Pinpoint the cell where the given text exists, returning its [X, Y] midpoint coordinate. 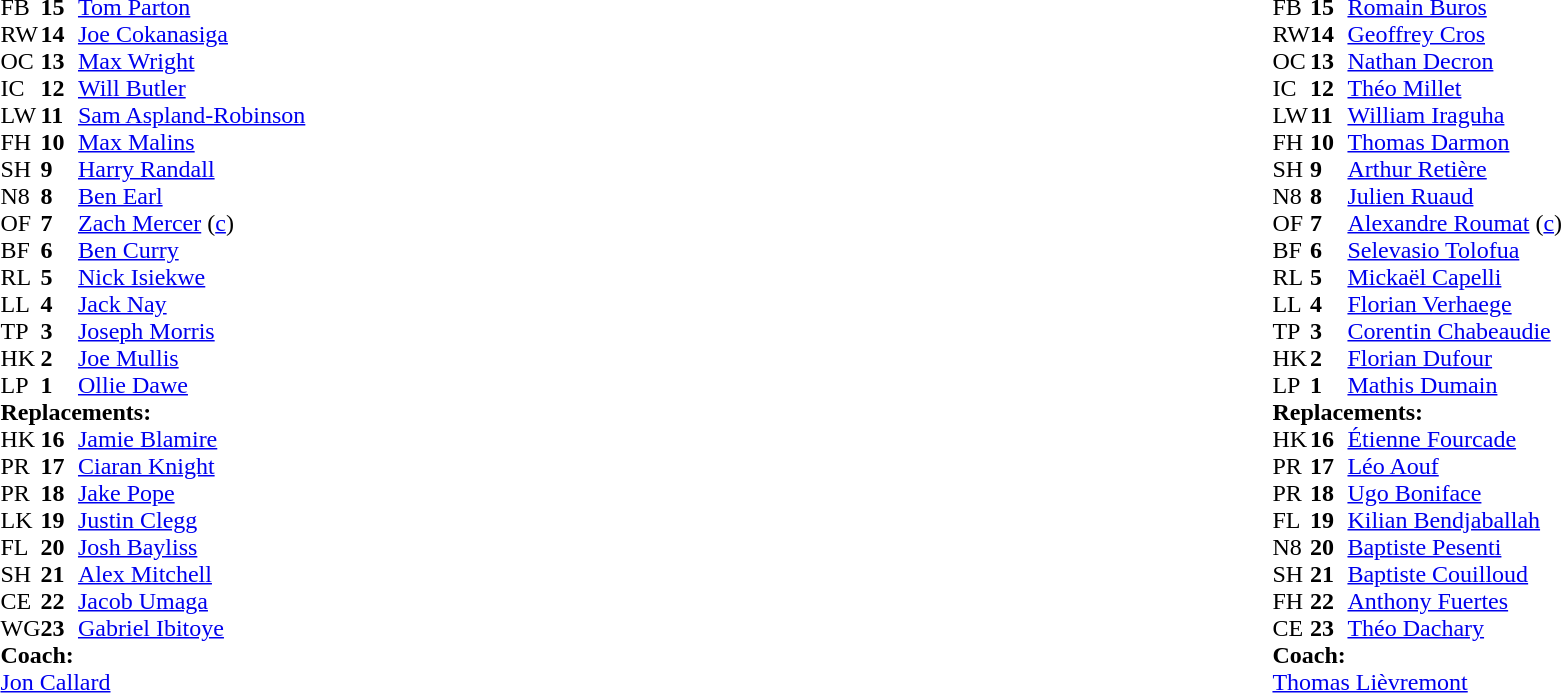
LK [20, 520]
Will Butler [192, 88]
Jake Pope [192, 494]
Max Wright [192, 62]
Ciaran Knight [192, 466]
Joe Cokanasiga [192, 34]
Coach: [152, 656]
Justin Clegg [192, 520]
Alex Mitchell [192, 574]
Max Malins [192, 142]
Jack Nay [192, 304]
Ben Earl [192, 196]
Jacob Umaga [192, 602]
Nick Isiekwe [192, 278]
Replacements: [152, 412]
Joe Mullis [192, 358]
Sam Aspland-Robinson [192, 116]
Josh Bayliss [192, 548]
Zach Mercer (c) [192, 224]
Ollie Dawe [192, 386]
Joseph Morris [192, 332]
Ben Curry [192, 250]
Jamie Blamire [192, 440]
WG [20, 628]
Harry Randall [192, 170]
Gabriel Ibitoye [192, 628]
